Return the [X, Y] coordinate for the center point of the cell that contains the specified text.  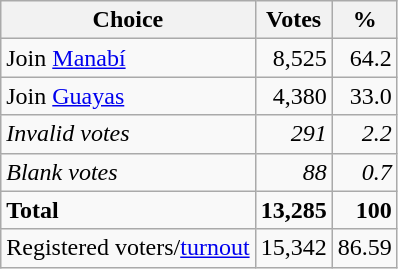
Total [128, 210]
64.2 [364, 58]
15,342 [294, 248]
4,380 [294, 96]
88 [294, 172]
100 [364, 210]
Choice [128, 20]
0.7 [364, 172]
8,525 [294, 58]
Votes [294, 20]
Blank votes [128, 172]
2.2 [364, 134]
86.59 [364, 248]
291 [294, 134]
33.0 [364, 96]
Join Manabí [128, 58]
Registered voters/turnout [128, 248]
% [364, 20]
13,285 [294, 210]
Invalid votes [128, 134]
Join Guayas [128, 96]
